Determine the [X, Y] coordinate at the center of the cell enclosing the given text.  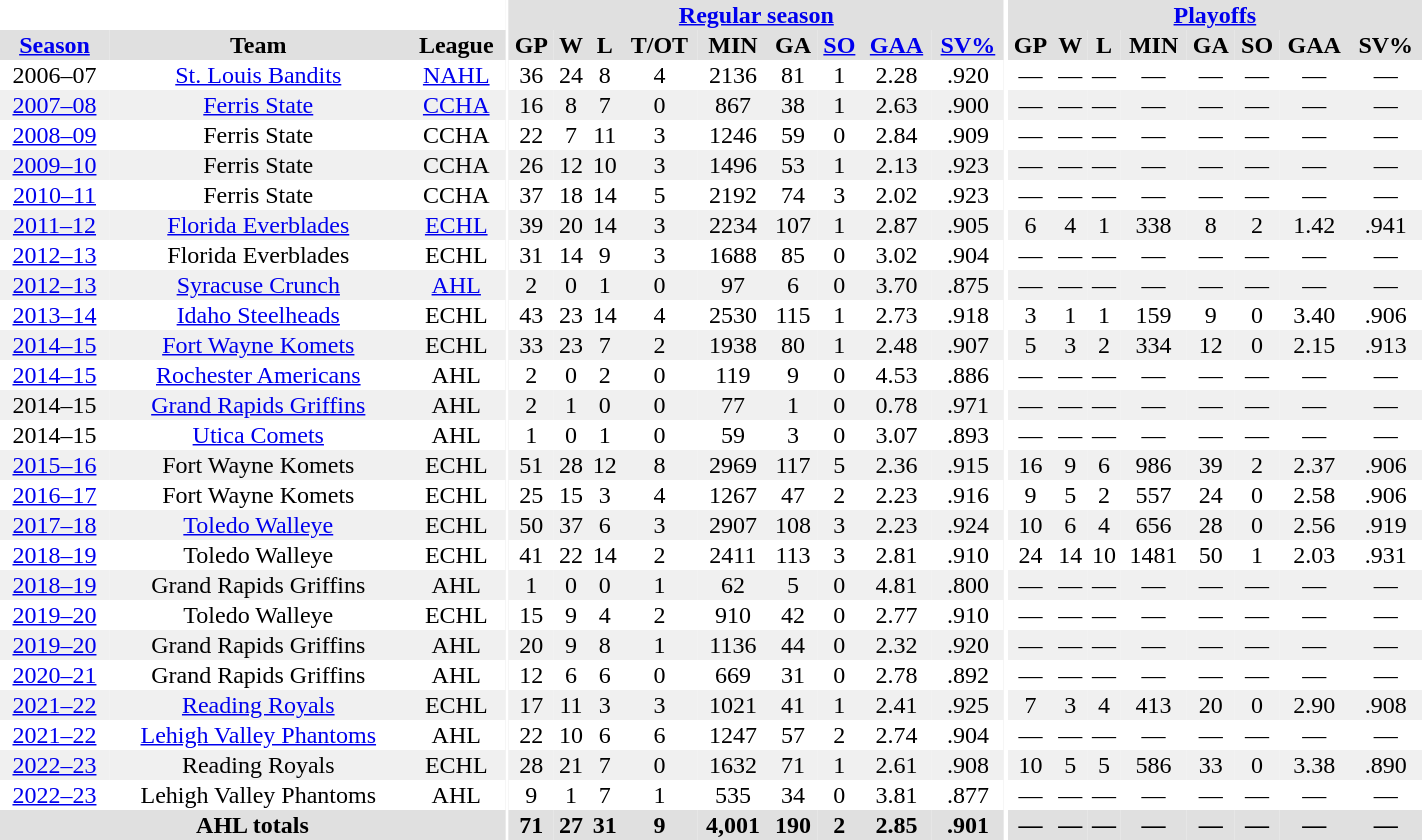
17 [532, 705]
669 [732, 675]
81 [794, 75]
2530 [732, 315]
2.78 [896, 675]
1496 [732, 165]
4.53 [896, 375]
36 [532, 75]
2.61 [896, 765]
.875 [968, 285]
77 [732, 405]
2907 [732, 525]
NAHL [456, 75]
97 [732, 285]
1688 [732, 255]
159 [1154, 315]
2969 [732, 465]
2.84 [896, 135]
18 [571, 195]
2008–09 [54, 135]
St. Louis Bandits [258, 75]
0.78 [896, 405]
.919 [1386, 525]
656 [1154, 525]
3.81 [896, 795]
.971 [968, 405]
2006–07 [54, 75]
1246 [732, 135]
Playoffs [1215, 15]
26 [532, 165]
53 [794, 165]
413 [1154, 705]
3.02 [896, 255]
.877 [968, 795]
2411 [732, 555]
.918 [968, 315]
2.02 [896, 195]
119 [732, 375]
47 [794, 495]
Syracuse Crunch [258, 285]
.931 [1386, 555]
Rochester Americans [258, 375]
Team [258, 45]
557 [1154, 495]
115 [794, 315]
2.63 [896, 105]
.925 [968, 705]
21 [571, 765]
74 [794, 195]
2.90 [1314, 705]
.900 [968, 105]
334 [1154, 345]
4.81 [896, 585]
T/OT [660, 45]
117 [794, 465]
1.42 [1314, 225]
34 [794, 795]
2007–08 [54, 105]
2136 [732, 75]
42 [794, 615]
2.85 [896, 825]
Idaho Steelheads [258, 315]
2.81 [896, 555]
.924 [968, 525]
3.70 [896, 285]
2.41 [896, 705]
44 [794, 645]
2013–14 [54, 315]
Season [54, 45]
85 [794, 255]
80 [794, 345]
2.36 [896, 465]
986 [1154, 465]
.893 [968, 435]
586 [1154, 765]
.886 [968, 375]
113 [794, 555]
2.03 [1314, 555]
AHL totals [252, 825]
38 [794, 105]
.907 [968, 345]
25 [532, 495]
62 [732, 585]
2234 [732, 225]
4,001 [732, 825]
2017–18 [54, 525]
338 [1154, 225]
.901 [968, 825]
107 [794, 225]
51 [532, 465]
535 [732, 795]
2.37 [1314, 465]
1632 [732, 765]
1481 [1154, 555]
1021 [732, 705]
2010–11 [54, 195]
.915 [968, 465]
.913 [1386, 345]
2009–10 [54, 165]
2192 [732, 195]
3.38 [1314, 765]
2.13 [896, 165]
43 [532, 315]
2.15 [1314, 345]
.892 [968, 675]
League [456, 45]
1136 [732, 645]
3.40 [1314, 315]
2.74 [896, 735]
.941 [1386, 225]
2.48 [896, 345]
2.73 [896, 315]
2015–16 [54, 465]
57 [794, 735]
108 [794, 525]
2.56 [1314, 525]
Regular season [756, 15]
.909 [968, 135]
190 [794, 825]
2.87 [896, 225]
2016–17 [54, 495]
2.28 [896, 75]
.905 [968, 225]
3.07 [896, 435]
.800 [968, 585]
1247 [732, 735]
Utica Comets [258, 435]
910 [732, 615]
1938 [732, 345]
27 [571, 825]
.890 [1386, 765]
1267 [732, 495]
867 [732, 105]
2020–21 [54, 675]
2011–12 [54, 225]
2.58 [1314, 495]
2.32 [896, 645]
.916 [968, 495]
2.77 [896, 615]
